For the text-containing cell, return its midpoint in [X, Y] coordinate format. 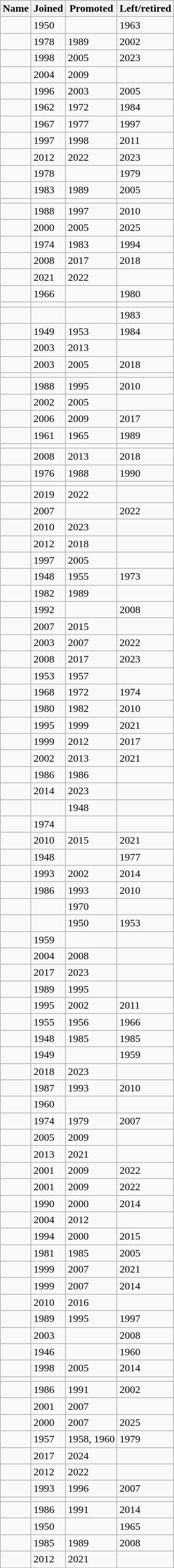
1987 [49, 1088]
1970 [91, 906]
1992 [49, 610]
1976 [49, 473]
1968 [49, 692]
2016 [91, 1302]
1956 [91, 1022]
2006 [49, 419]
2019 [49, 494]
1961 [49, 435]
1963 [145, 25]
Joined [49, 9]
1962 [49, 107]
Name [16, 9]
1958, 1960 [91, 1439]
1973 [145, 577]
2024 [91, 1455]
Promoted [91, 9]
Left/retired [145, 9]
1946 [49, 1352]
1981 [49, 1253]
1967 [49, 124]
